Capture the cell that displays the provided text and extract its [X, Y] central coordinate. 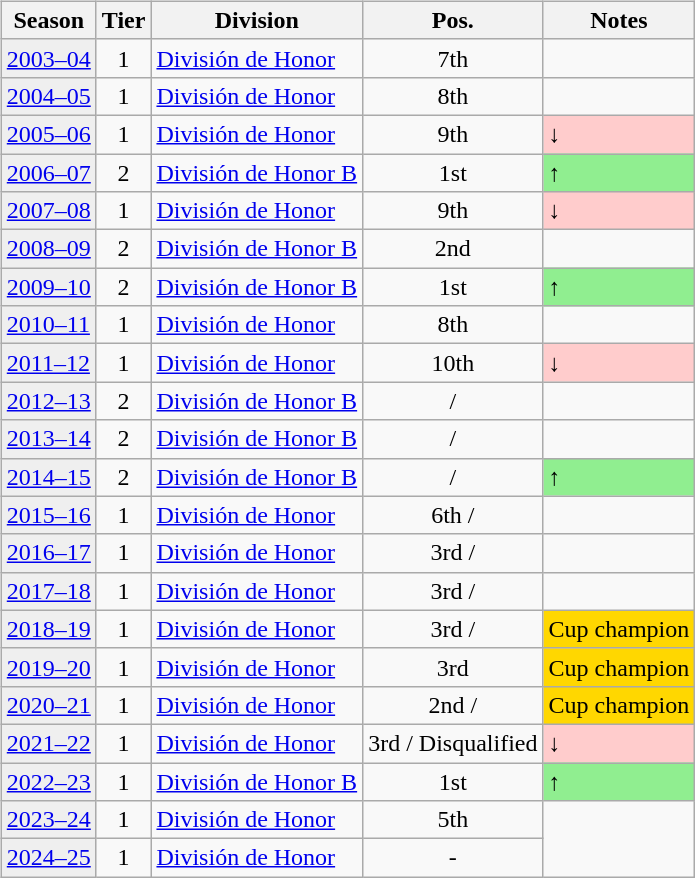
2020–21 [48, 705]
Tier [124, 20]
2023–24 [48, 820]
2011–12 [48, 363]
2008–09 [48, 249]
- [453, 858]
2024–25 [48, 858]
Division [257, 20]
2nd [453, 249]
2019–20 [48, 667]
2003–04 [48, 58]
2022–23 [48, 781]
5th [453, 820]
2007–08 [48, 211]
2005–06 [48, 134]
2015–16 [48, 515]
7th [453, 58]
2013–14 [48, 439]
Notes [619, 20]
2006–07 [48, 173]
2018–19 [48, 629]
2021–22 [48, 743]
2010–11 [48, 325]
2014–15 [48, 477]
2009–10 [48, 287]
2004–05 [48, 96]
2nd / [453, 705]
Pos. [453, 20]
3rd / Disqualified [453, 743]
Season [48, 20]
6th / [453, 515]
2016–17 [48, 553]
10th [453, 363]
2012–13 [48, 401]
3rd [453, 667]
2017–18 [48, 591]
